Provide the (x, y) coordinate of the cell's center where the given text is located.  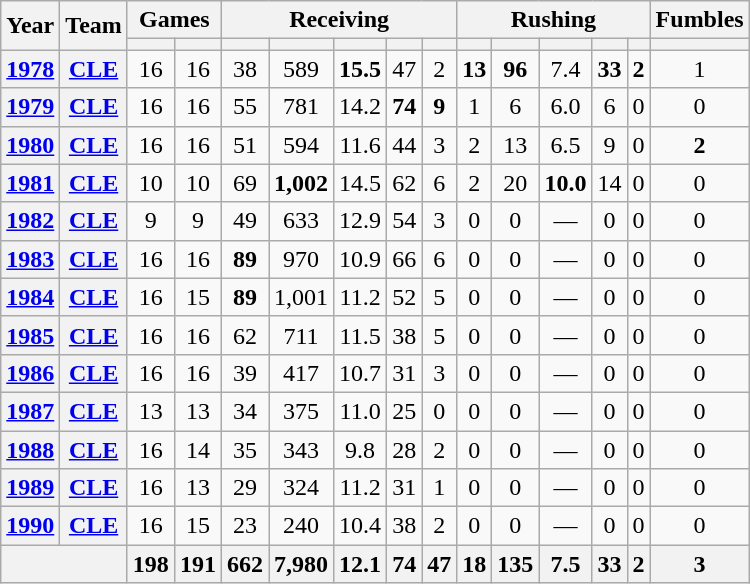
633 (302, 221)
14.2 (360, 107)
10.9 (360, 259)
1980 (30, 145)
55 (244, 107)
Rushing (554, 20)
10.4 (360, 526)
1989 (30, 488)
662 (244, 564)
1987 (30, 411)
589 (302, 69)
198 (150, 564)
1978 (30, 69)
11.6 (360, 145)
970 (302, 259)
51 (244, 145)
15.5 (360, 69)
14.5 (360, 183)
240 (302, 526)
1983 (30, 259)
66 (404, 259)
594 (302, 145)
324 (302, 488)
18 (474, 564)
7.4 (566, 69)
34 (244, 411)
54 (404, 221)
23 (244, 526)
Year (30, 26)
Games (174, 20)
96 (516, 69)
28 (404, 449)
39 (244, 373)
9.8 (360, 449)
711 (302, 335)
343 (302, 449)
35 (244, 449)
191 (198, 564)
1,002 (302, 183)
25 (404, 411)
10.0 (566, 183)
781 (302, 107)
1982 (30, 221)
69 (244, 183)
1986 (30, 373)
375 (302, 411)
417 (302, 373)
29 (244, 488)
20 (516, 183)
135 (516, 564)
6.5 (566, 145)
1979 (30, 107)
1981 (30, 183)
44 (404, 145)
Fumbles (700, 20)
52 (404, 297)
11.0 (360, 411)
49 (244, 221)
1990 (30, 526)
6.0 (566, 107)
Receiving (338, 20)
1,001 (302, 297)
12.1 (360, 564)
12.9 (360, 221)
Team (94, 26)
7,980 (302, 564)
1988 (30, 449)
7.5 (566, 564)
1984 (30, 297)
1985 (30, 335)
10.7 (360, 373)
11.5 (360, 335)
